Locate the cell with the specified text and output its [X, Y] center coordinate. 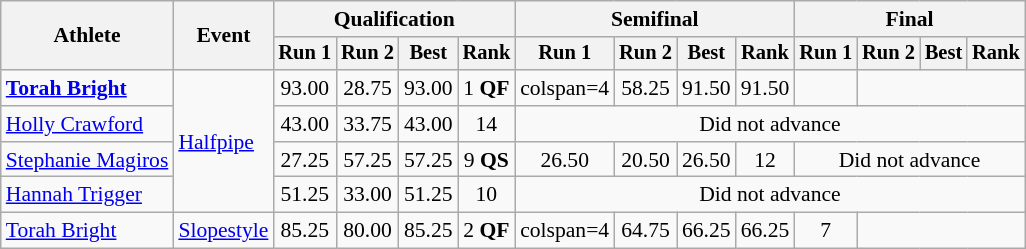
Slopestyle [223, 231]
Hannah Trigger [88, 195]
20.50 [646, 160]
27.25 [304, 160]
10 [487, 195]
Halfpipe [223, 141]
58.25 [646, 88]
28.75 [368, 88]
Final [909, 19]
7 [826, 231]
Qualification [394, 19]
14 [487, 124]
33.75 [368, 124]
1 QF [487, 88]
9 QS [487, 160]
Event [223, 36]
2 QF [487, 231]
33.00 [368, 195]
Stephanie Magiros [88, 160]
80.00 [368, 231]
Holly Crawford [88, 124]
Athlete [88, 36]
Semifinal [654, 19]
12 [766, 160]
64.75 [646, 231]
